Output the [X, Y] coordinate of the center of the cell containing the given text.  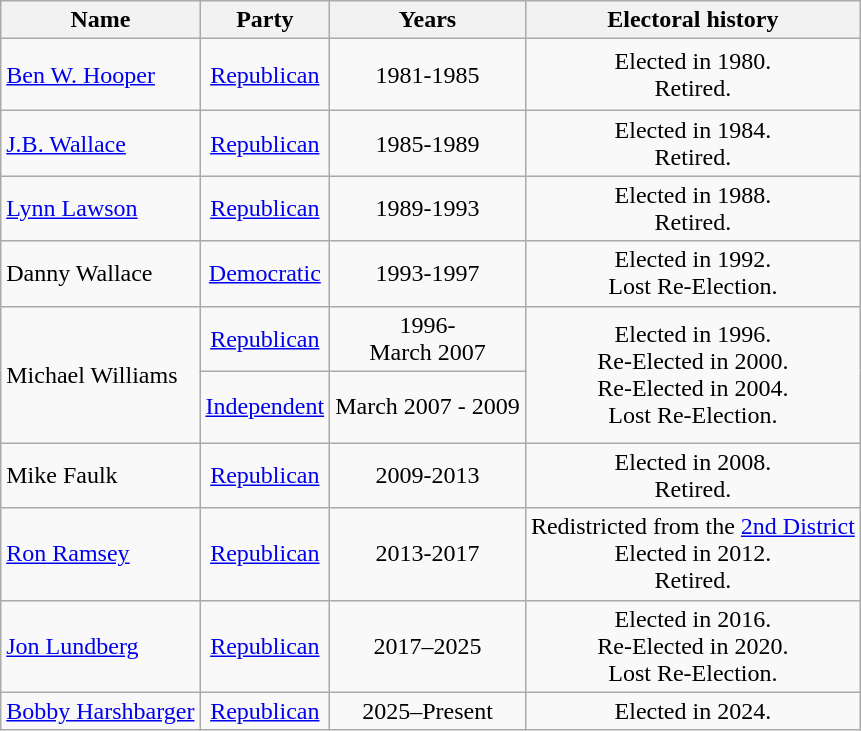
Jon Lundberg [100, 646]
Elected in 2024. [692, 711]
J.B. Wallace [100, 144]
Redistricted from the 2nd DistrictElected in 2012. Retired. [692, 554]
Independent [265, 407]
1985-1989 [428, 144]
Mike Faulk [100, 476]
2013-2017 [428, 554]
March 2007 - 2009 [428, 407]
Elected in 2016. Re-Elected in 2020. Lost Re-Election. [692, 646]
2009-2013 [428, 476]
Party [265, 20]
Democratic [265, 274]
1981-1985 [428, 75]
Ben W. Hooper [100, 75]
Elected in 1992. Lost Re-Election. [692, 274]
2017–2025 [428, 646]
1996- March 2007 [428, 338]
Electoral history [692, 20]
Elected in 1984. Retired. [692, 144]
Lynn Lawson [100, 208]
Bobby Harshbarger [100, 711]
1993-1997 [428, 274]
Danny Wallace [100, 274]
Years [428, 20]
1989-1993 [428, 208]
Name [100, 20]
Elected in 2008. Retired. [692, 476]
Elected in 1980. Retired. [692, 75]
Michael Williams [100, 374]
Elected in 1996. Re-Elected in 2000. Re-Elected in 2004. Lost Re-Election. [692, 374]
2025–Present [428, 711]
Elected in 1988. Retired. [692, 208]
Ron Ramsey [100, 554]
